Return the (X, Y) coordinate for the center point of the cell that contains the specified text.  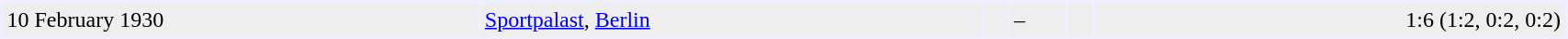
10 February 1930 (241, 19)
Sportpalast, Berlin (730, 19)
– (1037, 19)
1:6 (1:2, 0:2, 0:2) (1330, 19)
